Locate the cell with the specified text and output its (x, y) center coordinate. 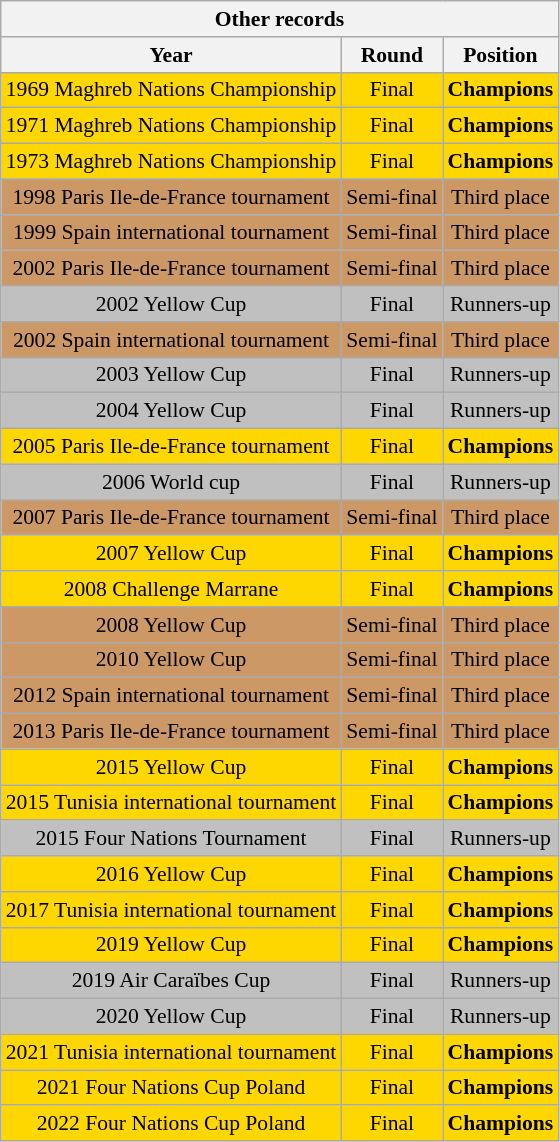
2002 Spain international tournament (171, 340)
2008 Challenge Marrane (171, 589)
2022 Four Nations Cup Poland (171, 1124)
2007 Paris Ile-de-France tournament (171, 518)
2005 Paris Ile-de-France tournament (171, 447)
1998 Paris Ile-de-France tournament (171, 197)
1999 Spain international tournament (171, 233)
2017 Tunisia international tournament (171, 910)
2004 Yellow Cup (171, 411)
2007 Yellow Cup (171, 554)
Year (171, 55)
Position (500, 55)
2019 Air Caraïbes Cup (171, 981)
2015 Yellow Cup (171, 767)
2002 Yellow Cup (171, 304)
2013 Paris Ile-de-France tournament (171, 732)
2008 Yellow Cup (171, 625)
2021 Four Nations Cup Poland (171, 1088)
2016 Yellow Cup (171, 874)
Other records (280, 19)
2015 Four Nations Tournament (171, 839)
2019 Yellow Cup (171, 945)
1969 Maghreb Nations Championship (171, 90)
1971 Maghreb Nations Championship (171, 126)
2006 World cup (171, 482)
2003 Yellow Cup (171, 375)
1973 Maghreb Nations Championship (171, 162)
2002 Paris Ile-de-France tournament (171, 269)
2015 Tunisia international tournament (171, 803)
2020 Yellow Cup (171, 1017)
Round (392, 55)
2010 Yellow Cup (171, 660)
2021 Tunisia international tournament (171, 1052)
2012 Spain international tournament (171, 696)
